Detect which cell encompasses the target text, then output its (X, Y) center coordinate. 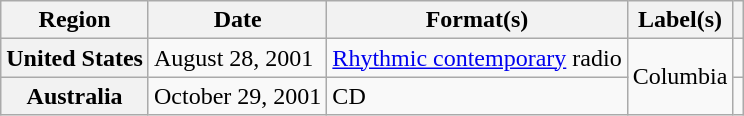
Columbia (680, 77)
October 29, 2001 (237, 96)
United States (75, 58)
Rhythmic contemporary radio (477, 58)
Date (237, 20)
Region (75, 20)
August 28, 2001 (237, 58)
Australia (75, 96)
Format(s) (477, 20)
CD (477, 96)
Label(s) (680, 20)
